Find where the given text appears and provide that cell's center as (X, Y) coordinate. 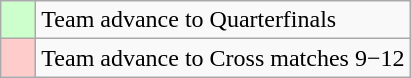
Team advance to Quarterfinals (223, 20)
Team advance to Cross matches 9−12 (223, 58)
